Find where the given text appears and provide that cell's center as (x, y) coordinate. 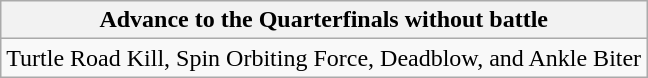
Turtle Road Kill, Spin Orbiting Force, Deadblow, and Ankle Biter (324, 58)
Advance to the Quarterfinals without battle (324, 20)
